Output the (X, Y) coordinate of the center of the cell containing the given text.  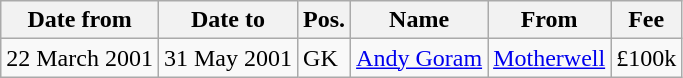
31 May 2001 (228, 58)
Fee (646, 20)
GK (324, 58)
From (550, 20)
Andy Goram (420, 58)
Motherwell (550, 58)
22 March 2001 (80, 58)
Pos. (324, 20)
£100k (646, 58)
Date to (228, 20)
Date from (80, 20)
Name (420, 20)
